Search for the cell housing the specified text and yield its [x, y] center coordinate. 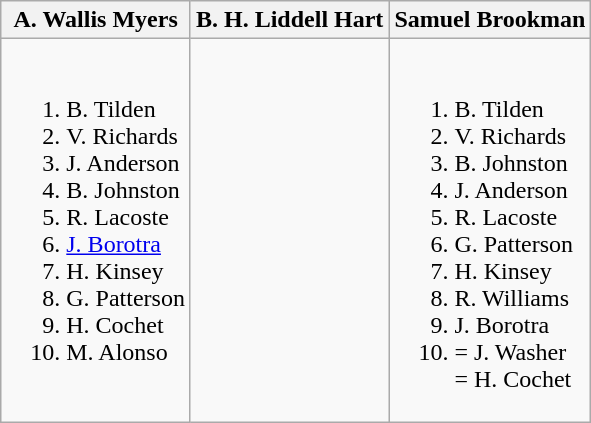
A. Wallis Myers [96, 20]
B. Tilden V. Richards B. Johnston J. Anderson R. Lacoste G. Patterson H. Kinsey R. Williams J. Borotra= J. Washer= H. Cochet [490, 230]
B. H. Liddell Hart [289, 20]
Samuel Brookman [490, 20]
B. Tilden V. Richards J. Anderson B. Johnston R. Lacoste J. Borotra H. Kinsey G. Patterson H. Cochet M. Alonso [96, 230]
